Locate the cell with the specified text and output its (X, Y) center coordinate. 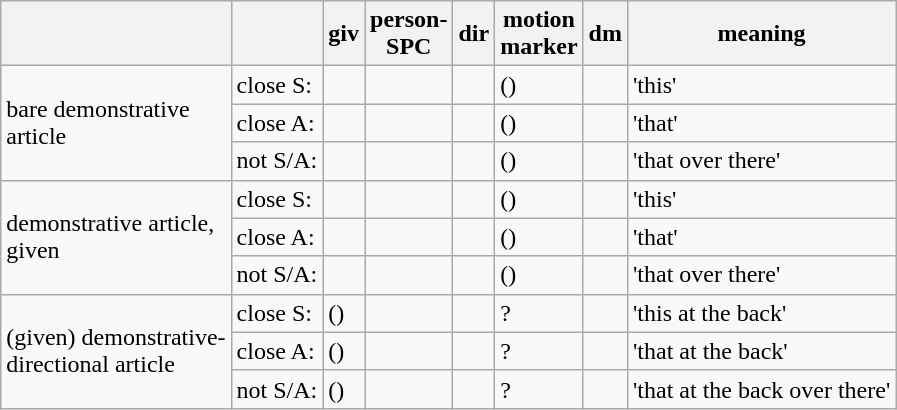
'that at the back' (761, 351)
motionmarker (539, 34)
dm (605, 34)
meaning (761, 34)
dir (474, 34)
'this at the back' (761, 313)
person-SPC (409, 34)
demonstrative article,given (116, 237)
giv (344, 34)
bare demonstrativearticle (116, 123)
'that at the back over there' (761, 389)
(given) demonstrative-directional article (116, 351)
